Detect which cell encompasses the target text, then output its (X, Y) center coordinate. 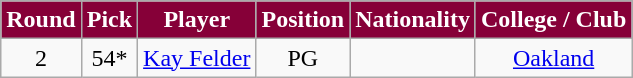
College / Club (553, 20)
Nationality (413, 20)
Player (197, 20)
Oakland (553, 58)
Round (41, 20)
Kay Felder (197, 58)
Position (303, 20)
PG (303, 58)
54* (109, 58)
2 (41, 58)
Pick (109, 20)
